From the cell containing the given text, extract its center point as (x, y) coordinate. 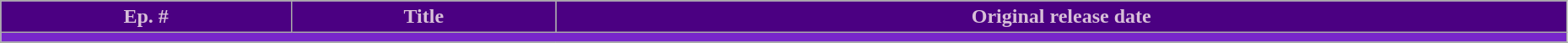
Original release date (1061, 17)
Ep. # (147, 17)
Title (423, 17)
